Return (X, Y) of the center of cell containing provided text 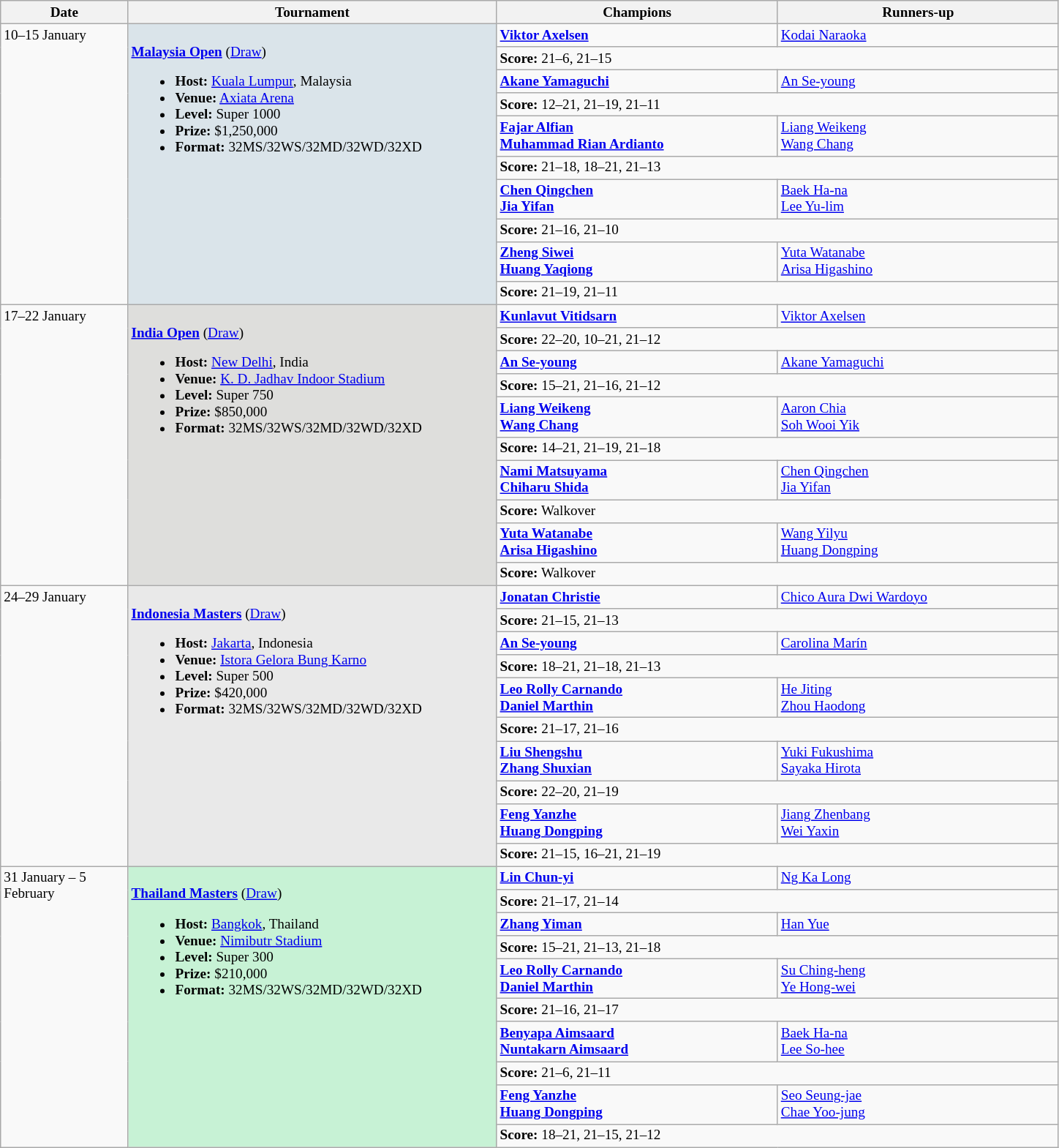
Kodai Naraoka (918, 35)
Score: 21–18, 18–21, 21–13 (777, 168)
Date (64, 12)
24–29 January (64, 726)
Indonesia Masters (Draw)Host: Jakarta, IndonesiaVenue: Istora Gelora Bung KarnoLevel: Super 500Prize: $420,000Format: 32MS/32WS/32MD/32WD/32XD (312, 726)
He Jiting Zhou Haodong (918, 698)
India Open (Draw)Host: New Delhi, IndiaVenue: K. D. Jadhav Indoor StadiumLevel: Super 750Prize: $850,000Format: 32MS/32WS/32MD/32WD/32XD (312, 445)
Jiang Zhenbang Wei Yaxin (918, 823)
Zheng Siwei Huang Yaqiong (637, 261)
Jonatan Christie (637, 597)
Score: 12–21, 21–19, 21–11 (777, 105)
Runners-up (918, 12)
Score: 21–16, 21–17 (777, 1010)
Liu Shengshu Zhang Shuxian (637, 760)
Baek Ha-na Lee Yu-lim (918, 199)
Seo Seung-jae Chae Yoo-jung (918, 1104)
Kunlavut Vitidsarn (637, 316)
31 January – 5 February (64, 1007)
Score: 14–21, 21–19, 21–18 (777, 449)
Zhang Yiman (637, 924)
Score: 21–6, 21–11 (777, 1073)
Score: 21–17, 21–16 (777, 729)
Fajar Alfian Muhammad Rian Ardianto (637, 136)
10–15 January (64, 164)
Score: 21–19, 21–11 (777, 293)
Score: 15–21, 21–16, 21–12 (777, 386)
Score: 21–6, 21–15 (777, 59)
Carolina Marín (918, 643)
Score: 18–21, 21–18, 21–13 (777, 667)
Su Ching-heng Ye Hong-wei (918, 978)
Score: 21–15, 21–13 (777, 620)
Benyapa Aimsaard Nuntakarn Aimsaard (637, 1041)
Han Yue (918, 924)
17–22 January (64, 445)
Score: 21–16, 21–10 (777, 230)
Score: 18–21, 21–15, 21–12 (777, 1136)
Ng Ka Long (918, 878)
Wang Yilyu Huang Dongping (918, 542)
Thailand Masters (Draw)Host: Bangkok, ThailandVenue: Nimibutr StadiumLevel: Super 300Prize: $210,000Format: 32MS/32WS/32MD/32WD/32XD (312, 1007)
Score: 21–15, 16–21, 21–19 (777, 855)
Tournament (312, 12)
Baek Ha-na Lee So-hee (918, 1041)
Malaysia Open (Draw)Host: Kuala Lumpur, MalaysiaVenue: Axiata ArenaLevel: Super 1000Prize: $1,250,000Format: 32MS/32WS/32MD/32WD/32XD (312, 164)
Score: 22–20, 21–19 (777, 792)
Score: 21–17, 21–14 (777, 901)
Champions (637, 12)
Score: 22–20, 10–21, 21–12 (777, 339)
Nami Matsuyama Chiharu Shida (637, 479)
Aaron Chia Soh Wooi Yik (918, 417)
Chico Aura Dwi Wardoyo (918, 597)
Yuki Fukushima Sayaka Hirota (918, 760)
Lin Chun-yi (637, 878)
Score: 15–21, 21–13, 21–18 (777, 948)
